Provide the (X, Y) coordinate of the cell's center where the given text is located.  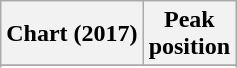
Peak position (189, 34)
Chart (2017) (72, 34)
